From the cell containing the given text, extract its center point as (x, y) coordinate. 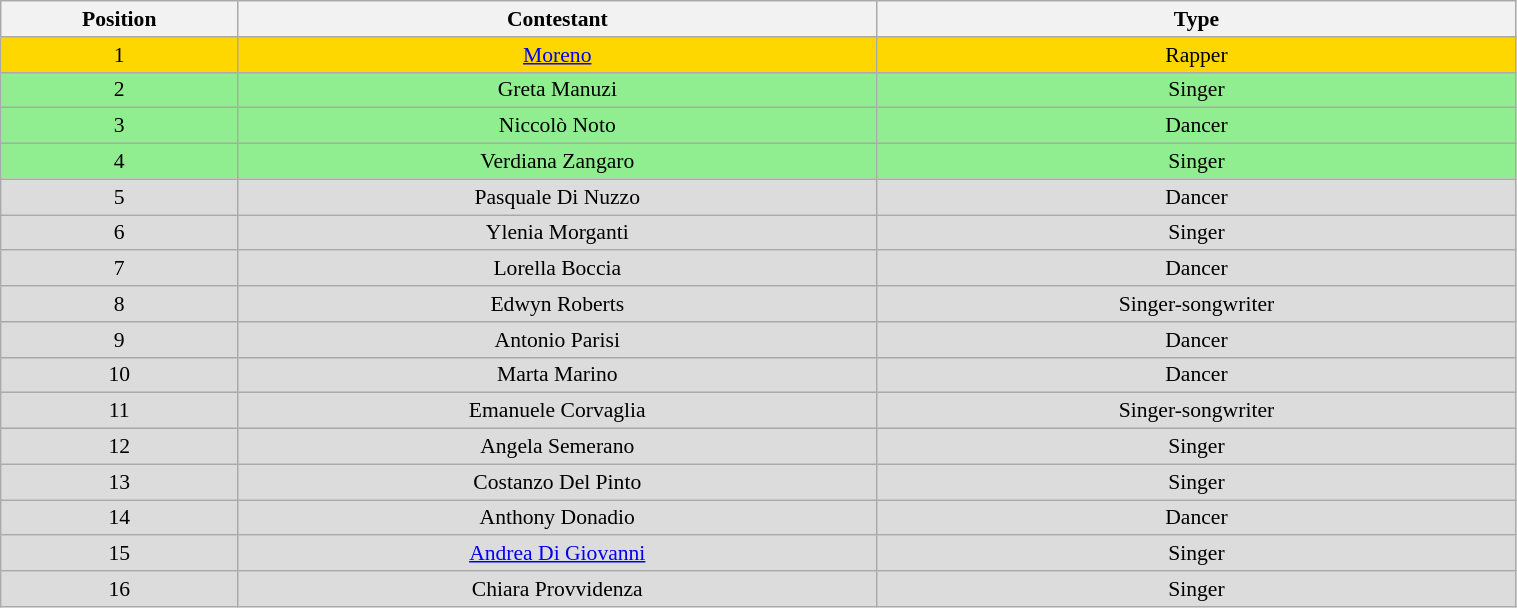
1 (120, 55)
Chiara Provvidenza (558, 589)
Type (1196, 19)
15 (120, 554)
Greta Manuzi (558, 90)
12 (120, 447)
Emanuele Corvaglia (558, 411)
8 (120, 304)
Edwyn Roberts (558, 304)
Ylenia Morganti (558, 233)
Moreno (558, 55)
Lorella Boccia (558, 269)
16 (120, 589)
Andrea Di Giovanni (558, 554)
Pasquale Di Nuzzo (558, 197)
Antonio Parisi (558, 340)
14 (120, 518)
Anthony Donadio (558, 518)
7 (120, 269)
6 (120, 233)
Niccolò Noto (558, 126)
Costanzo Del Pinto (558, 482)
Angela Semerano (558, 447)
Rapper (1196, 55)
3 (120, 126)
5 (120, 197)
11 (120, 411)
Marta Marino (558, 375)
4 (120, 162)
Contestant (558, 19)
Position (120, 19)
Verdiana Zangaro (558, 162)
13 (120, 482)
2 (120, 90)
9 (120, 340)
10 (120, 375)
